Locate the cell with the specified text and output its [x, y] center coordinate. 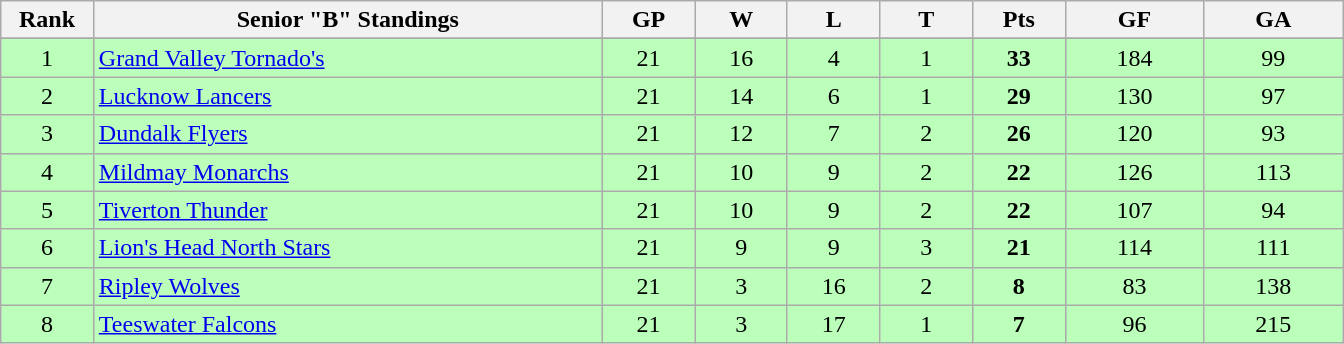
107 [1134, 210]
126 [1134, 172]
184 [1134, 58]
99 [1274, 58]
94 [1274, 210]
T [926, 20]
114 [1134, 248]
97 [1274, 96]
GA [1274, 20]
Lucknow Lancers [348, 96]
14 [742, 96]
96 [1134, 324]
Grand Valley Tornado's [348, 58]
Dundalk Flyers [348, 134]
Mildmay Monarchs [348, 172]
Teeswater Falcons [348, 324]
Pts [1020, 20]
26 [1020, 134]
33 [1020, 58]
93 [1274, 134]
120 [1134, 134]
83 [1134, 286]
Rank [48, 20]
215 [1274, 324]
113 [1274, 172]
Senior "B" Standings [348, 20]
29 [1020, 96]
W [742, 20]
130 [1134, 96]
Ripley Wolves [348, 286]
Lion's Head North Stars [348, 248]
17 [834, 324]
111 [1274, 248]
GP [648, 20]
Tiverton Thunder [348, 210]
GF [1134, 20]
L [834, 20]
138 [1274, 286]
5 [48, 210]
12 [742, 134]
